Provide the [x, y] coordinate of the cell's center where the given text is located.  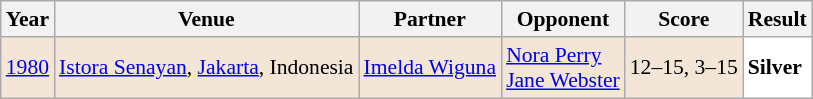
Result [778, 19]
Nora Perry Jane Webster [563, 68]
Istora Senayan, Jakarta, Indonesia [206, 68]
Year [28, 19]
Opponent [563, 19]
1980 [28, 68]
12–15, 3–15 [684, 68]
Imelda Wiguna [430, 68]
Venue [206, 19]
Silver [778, 68]
Partner [430, 19]
Score [684, 19]
